From the cell containing the given text, extract its center point as [X, Y] coordinate. 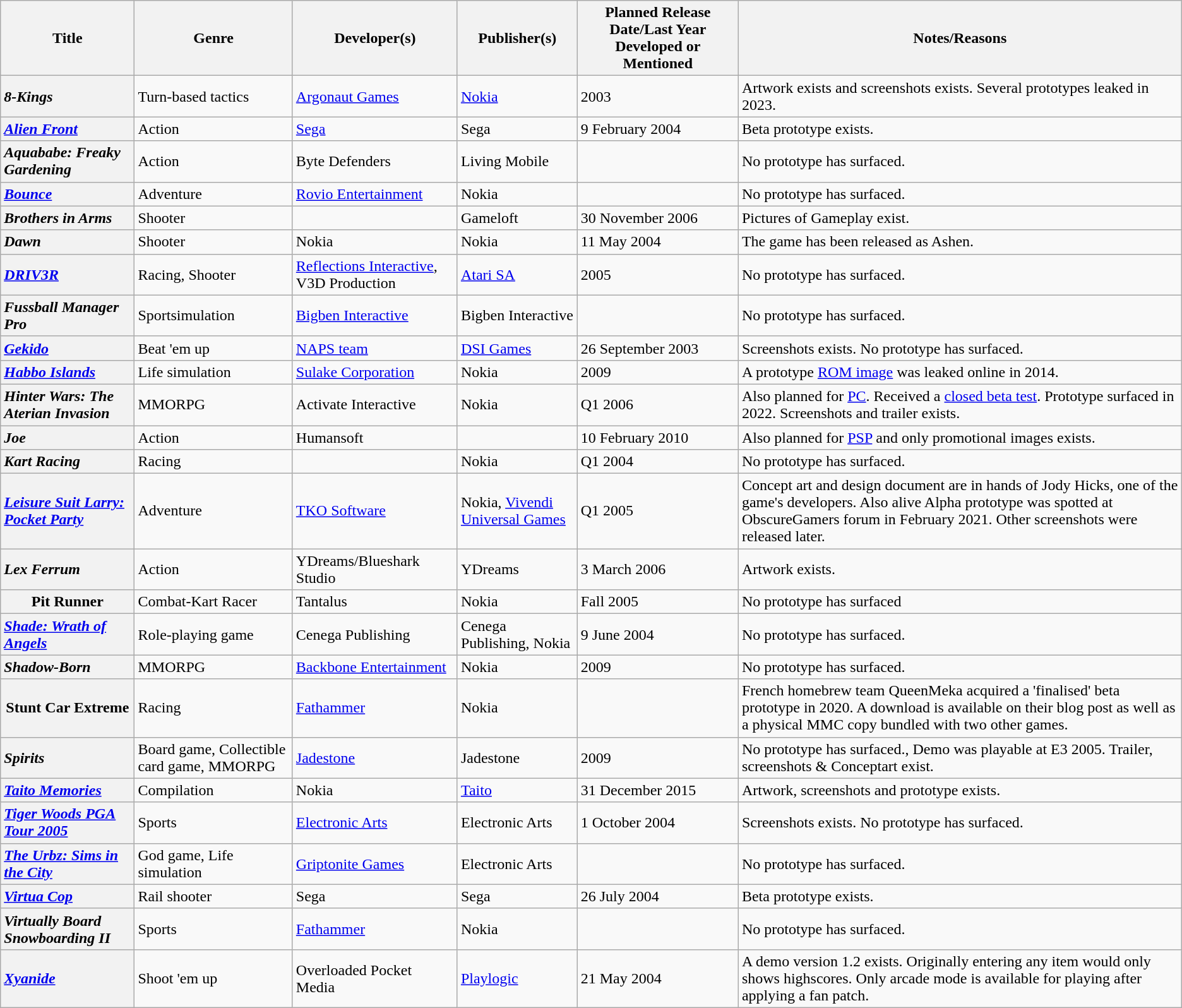
Shadow-Born [68, 667]
Habbo Islands [68, 372]
DSI Games [517, 348]
Brothers in Arms [68, 218]
Backbone Entertainment [375, 667]
Stunt Car Extreme [68, 708]
Hinter Wars: The Aterian Invasion [68, 404]
Publisher(s) [517, 38]
9 February 2004 [658, 129]
Racing, Shooter [213, 274]
Dawn [68, 242]
31 December 2015 [658, 790]
Lex Ferrum [68, 570]
Nokia, Vivendi Universal Games [517, 512]
Rail shooter [213, 896]
Fussball Manager Pro [68, 316]
Beat 'em up [213, 348]
Playlogic [517, 978]
Gekido [68, 348]
2003 [658, 96]
Pit Runner [68, 602]
TKO Software [375, 512]
Tantalus [375, 602]
Role-playing game [213, 634]
30 November 2006 [658, 218]
8-Kings [68, 96]
Aquababe: Freaky Gardening [68, 162]
21 May 2004 [658, 978]
Gameloft [517, 218]
Shade: Wrath of Angels [68, 634]
Argonaut Games [375, 96]
Activate Interactive [375, 404]
Notes/Reasons [960, 38]
Leisure Suit Larry: Pocket Party [68, 512]
The Urbz: Sims in the City [68, 864]
Artwork exists and screenshots exists. Several prototypes leaked in 2023. [960, 96]
Humansoft [375, 438]
Planned Release Date/Last Year Developed or Mentioned [658, 38]
Bounce [68, 194]
Board game, Collectible card game, MMORPG [213, 758]
Life simulation [213, 372]
Combat-Kart Racer [213, 602]
Genre [213, 38]
Living Mobile [517, 162]
Griptonite Games [375, 864]
Also planned for PC. Received a closed beta test. Prototype surfaced in 2022. Screenshots and trailer exists. [960, 404]
1 October 2004 [658, 822]
Byte Defenders [375, 162]
Spirits [68, 758]
Joe [68, 438]
Xyanide [68, 978]
Rovio Entertainment [375, 194]
Fall 2005 [658, 602]
11 May 2004 [658, 242]
Taito [517, 790]
God game, Life simulation [213, 864]
Kart Racing [68, 462]
Title [68, 38]
Shoot 'em up [213, 978]
A prototype ROM image was leaked online in 2014. [960, 372]
Q1 2005 [658, 512]
Cenega Publishing, Nokia [517, 634]
Developer(s) [375, 38]
9 June 2004 [658, 634]
Cenega Publishing [375, 634]
10 February 2010 [658, 438]
Overloaded Pocket Media [375, 978]
Artwork, screenshots and prototype exists. [960, 790]
NAPS team [375, 348]
Q1 2006 [658, 404]
The game has been released as Ashen. [960, 242]
Pictures of Gameplay exist. [960, 218]
Artwork exists. [960, 570]
2005 [658, 274]
No prototype has surfaced., Demo was playable at E3 2005. Trailer, screenshots & Conceptart exist. [960, 758]
Tiger Woods PGA Tour 2005 [68, 822]
Virtua Cop [68, 896]
Reflections Interactive, V3D Production [375, 274]
Turn-based tactics [213, 96]
26 July 2004 [658, 896]
YDreams/Blueshark Studio [375, 570]
Taito Memories [68, 790]
Alien Front [68, 129]
3 March 2006 [658, 570]
Atari SA [517, 274]
YDreams [517, 570]
Sportsimulation [213, 316]
Virtually Board Snowboarding II [68, 928]
Also planned for PSP and only promotional images exists. [960, 438]
DRIV3R [68, 274]
No prototype has surfaced [960, 602]
Sulake Corporation [375, 372]
26 September 2003 [658, 348]
Q1 2004 [658, 462]
Compilation [213, 790]
